Scan for the cell matching the given text and deliver its [x, y] coordinate at center. 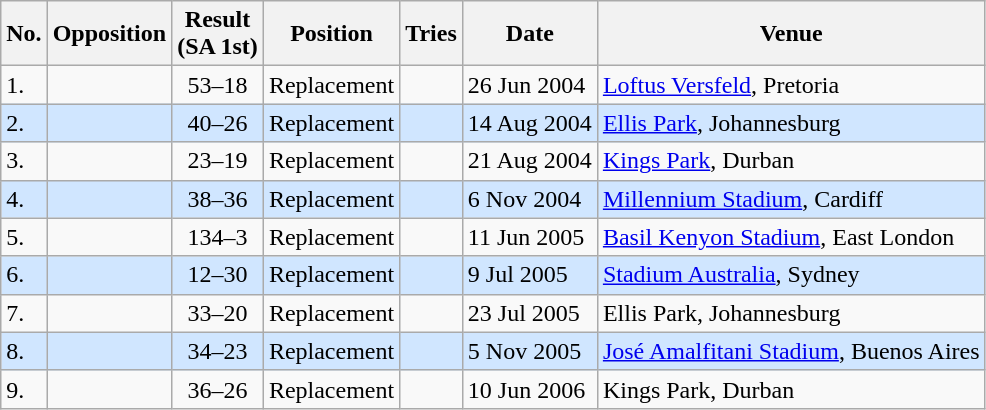
14 Aug 2004 [530, 123]
34–23 [218, 351]
3. [24, 161]
Result(SA 1st) [218, 34]
Loftus Versfeld, Pretoria [791, 85]
10 Jun 2006 [530, 389]
53–18 [218, 85]
José Amalfitani Stadium, Buenos Aires [791, 351]
Basil Kenyon Stadium, East London [791, 237]
23 Jul 2005 [530, 313]
Opposition [109, 34]
12–30 [218, 275]
23–19 [218, 161]
40–26 [218, 123]
6 Nov 2004 [530, 199]
Stadium Australia, Sydney [791, 275]
33–20 [218, 313]
26 Jun 2004 [530, 85]
8. [24, 351]
9. [24, 389]
134–3 [218, 237]
5 Nov 2005 [530, 351]
Millennium Stadium, Cardiff [791, 199]
5. [24, 237]
9 Jul 2005 [530, 275]
No. [24, 34]
21 Aug 2004 [530, 161]
Venue [791, 34]
1. [24, 85]
Tries [432, 34]
7. [24, 313]
Position [331, 34]
38–36 [218, 199]
6. [24, 275]
2. [24, 123]
36–26 [218, 389]
4. [24, 199]
Date [530, 34]
11 Jun 2005 [530, 237]
